Identify which cell holds the provided text, then report its [X, Y] central coordinate. 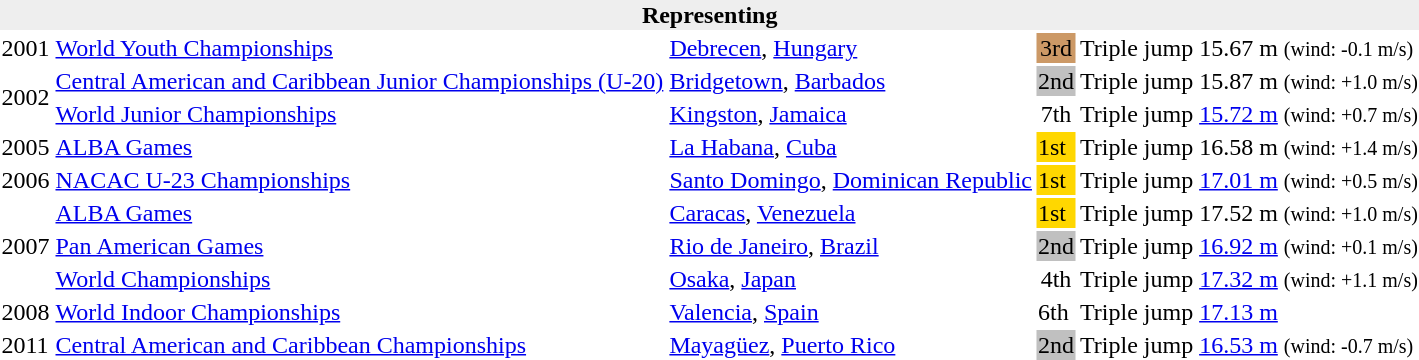
Kingston, Jamaica [851, 114]
2002 [26, 98]
Osaka, Japan [851, 279]
Valencia, Spain [851, 312]
World Championships [360, 279]
Santo Domingo, Dominican Republic [851, 180]
Caracas, Venezuela [851, 213]
Representing [710, 15]
Central American and Caribbean Championships [360, 345]
Pan American Games [360, 246]
4th [1056, 279]
La Habana, Cuba [851, 147]
2001 [26, 48]
2006 [26, 180]
2007 [26, 246]
NACAC U-23 Championships [360, 180]
Bridgetown, Barbados [851, 81]
World Indoor Championships [360, 312]
Debrecen, Hungary [851, 48]
World Youth Championships [360, 48]
World Junior Championships [360, 114]
2005 [26, 147]
7th [1056, 114]
Central American and Caribbean Junior Championships (U-20) [360, 81]
Mayagüez, Puerto Rico [851, 345]
3rd [1056, 48]
2011 [26, 345]
6th [1056, 312]
2008 [26, 312]
Rio de Janeiro, Brazil [851, 246]
